Detect which cell encompasses the target text, then output its (X, Y) center coordinate. 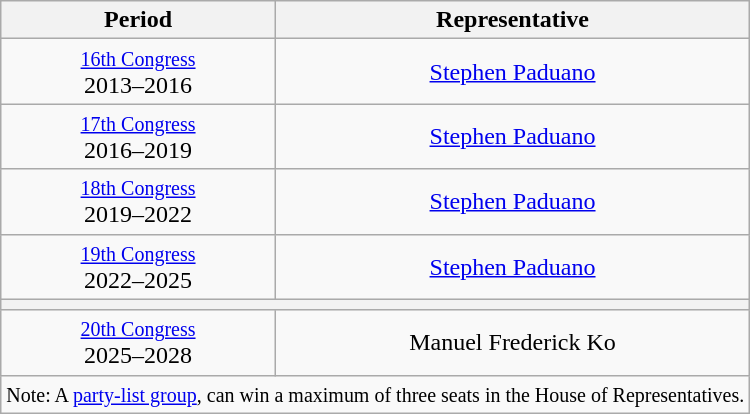
17th Congress2016–2019 (138, 136)
Period (138, 20)
16th Congress2013–2016 (138, 72)
20th Congress2025–2028 (138, 342)
18th Congress2019–2022 (138, 202)
Note: A party-list group, can win a maximum of three seats in the House of Representatives. (376, 394)
Manuel Frederick Ko (512, 342)
19th Congress2022–2025 (138, 266)
Representative (512, 20)
